For the text-containing cell, return its midpoint in [x, y] coordinate format. 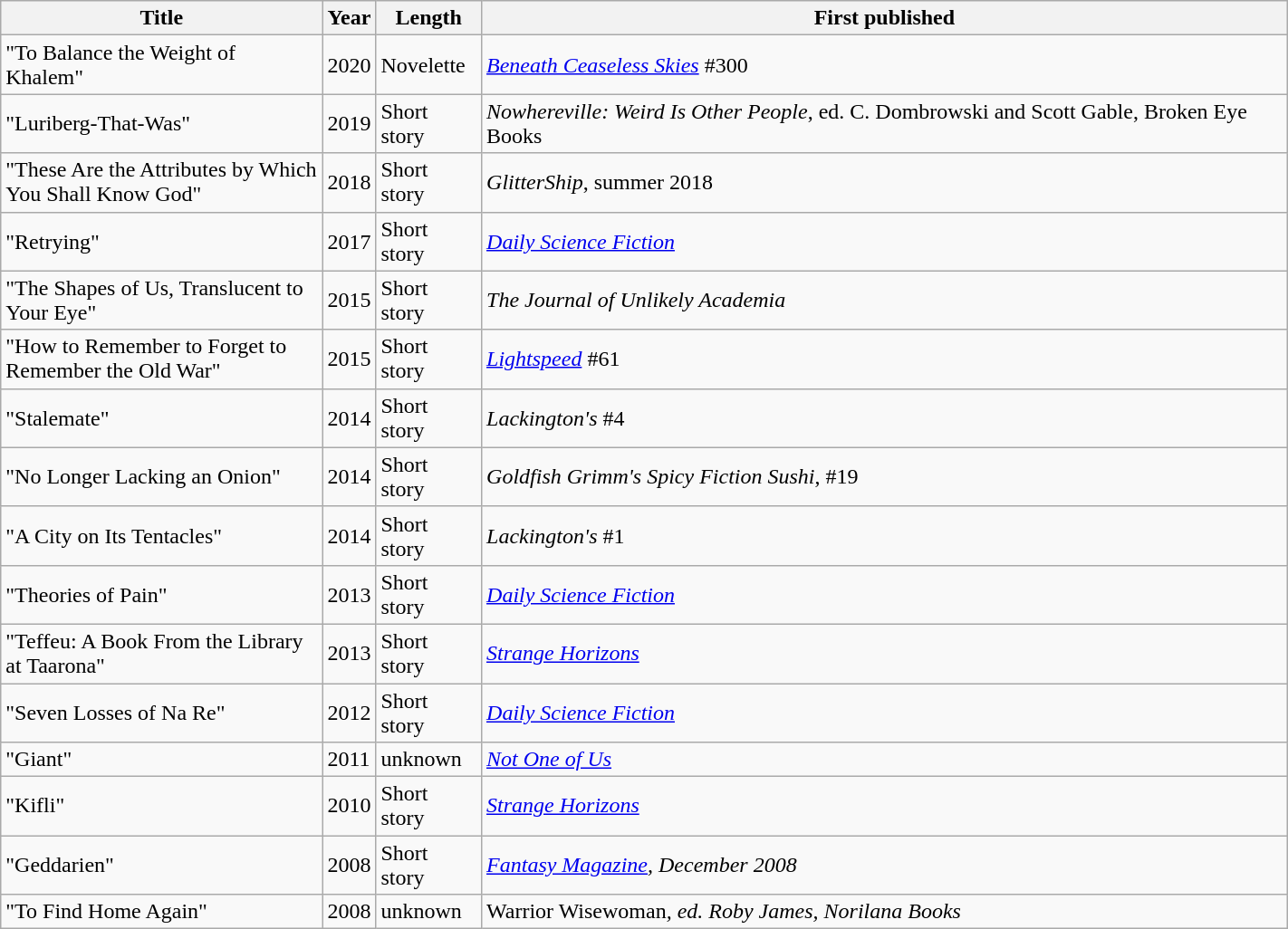
Lackington's #1 [885, 536]
Beneath Ceaseless Skies #300 [885, 65]
Lackington's #4 [885, 418]
"Teffeu: A Book From the Library at Taarona" [161, 654]
Year [350, 18]
Length [429, 18]
2017 [350, 241]
"The Shapes of Us, Translucent to Your Eye" [161, 301]
Not One of Us [885, 760]
2011 [350, 760]
"Kifli" [161, 806]
"No Longer Lacking an Onion" [161, 476]
"To Find Home Again" [161, 912]
2010 [350, 806]
"Retrying" [161, 241]
Title [161, 18]
"These Are the Attributes by Which You Shall Know God" [161, 183]
2020 [350, 65]
Warrior Wisewoman, ed. Roby James, Norilana Books [885, 912]
Nowhereville: Weird Is Other People, ed. C. Dombrowski and Scott Gable, Broken Eye Books [885, 123]
Goldfish Grimm's Spicy Fiction Sushi, #19 [885, 476]
"A City on Its Tentacles" [161, 536]
"Theories of Pain" [161, 594]
GlitterShip, summer 2018 [885, 183]
2018 [350, 183]
First published [885, 18]
Novelette [429, 65]
Fantasy Magazine, December 2008 [885, 866]
Lightspeed #61 [885, 359]
"To Balance the Weight of Khalem" [161, 65]
"Giant" [161, 760]
"Luriberg-That-Was" [161, 123]
"Seven Losses of Na Re" [161, 712]
"Stalemate" [161, 418]
2012 [350, 712]
"Geddarien" [161, 866]
"How to Remember to Forget to Remember the Old War" [161, 359]
The Journal of Unlikely Academia [885, 301]
2019 [350, 123]
